For the text-containing cell, return its midpoint in (x, y) coordinate format. 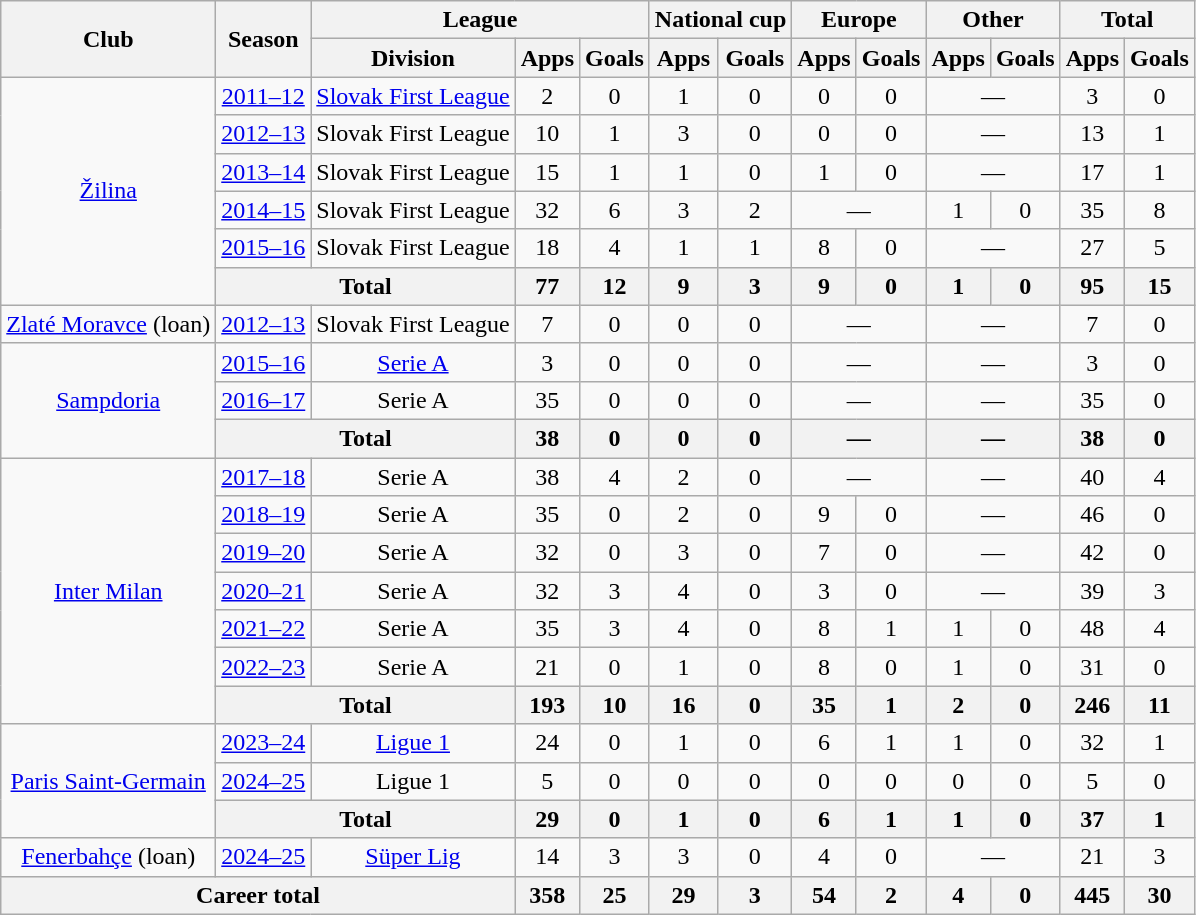
National cup (720, 20)
14 (547, 857)
54 (824, 895)
18 (547, 248)
46 (1092, 515)
2022–23 (264, 667)
Club (108, 39)
Division (413, 58)
Zlaté Moravce (loan) (108, 324)
2017–18 (264, 477)
40 (1092, 477)
Inter Milan (108, 591)
Žilina (108, 191)
445 (1092, 895)
2011–12 (264, 96)
37 (1092, 819)
League (480, 20)
11 (1160, 705)
13 (1092, 134)
42 (1092, 553)
2016–17 (264, 400)
12 (615, 286)
193 (547, 705)
77 (547, 286)
Paris Saint-Germain (108, 781)
Season (264, 39)
Fenerbahçe (loan) (108, 857)
24 (547, 743)
358 (547, 895)
2020–21 (264, 591)
31 (1092, 667)
2018–19 (264, 515)
25 (615, 895)
Süper Lig (413, 857)
Career total (258, 895)
2014–15 (264, 210)
2019–20 (264, 553)
2023–24 (264, 743)
17 (1092, 172)
27 (1092, 248)
2021–22 (264, 629)
246 (1092, 705)
Europe (859, 20)
39 (1092, 591)
Sampdoria (108, 400)
2013–14 (264, 172)
Other (993, 20)
16 (683, 705)
48 (1092, 629)
30 (1160, 895)
95 (1092, 286)
